Extract the (x, y) coordinate from the center of the cell holding the provided text.  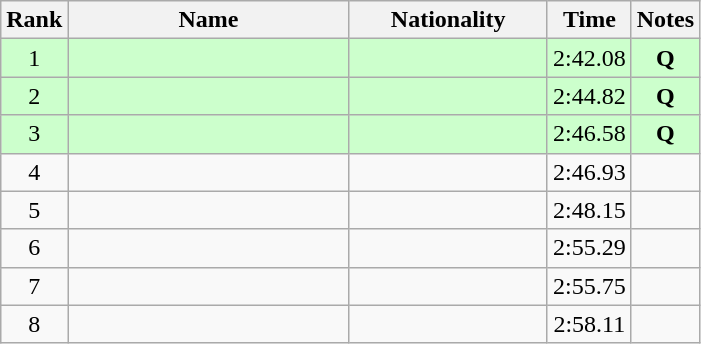
2:48.15 (589, 210)
Name (208, 20)
1 (34, 58)
2:44.82 (589, 96)
2:46.58 (589, 134)
2:42.08 (589, 58)
2:55.29 (589, 248)
8 (34, 324)
5 (34, 210)
4 (34, 172)
Notes (665, 20)
7 (34, 286)
2:58.11 (589, 324)
Rank (34, 20)
Time (589, 20)
2:55.75 (589, 286)
6 (34, 248)
3 (34, 134)
2:46.93 (589, 172)
2 (34, 96)
Nationality (448, 20)
